For the text-containing cell, return its midpoint in (X, Y) coordinate format. 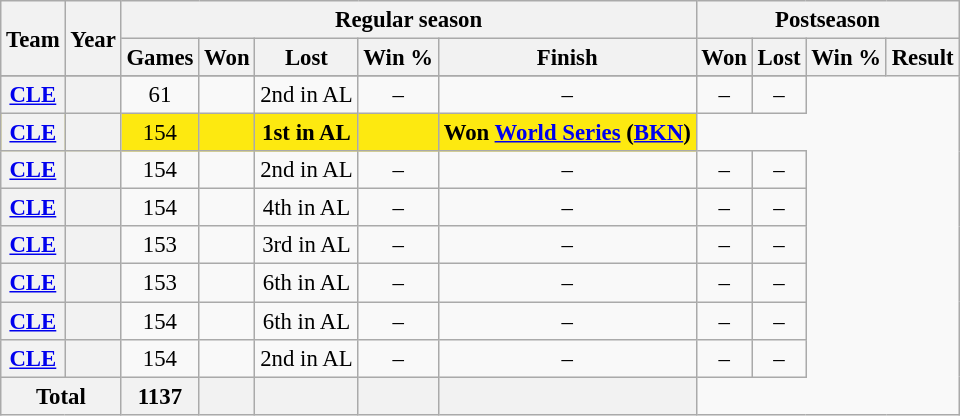
Team (33, 38)
3rd in AL (306, 245)
4th in AL (306, 208)
Year (93, 38)
1137 (160, 396)
Postseason (828, 20)
Won World Series (BKN) (567, 133)
1st in AL (306, 133)
Total (61, 396)
61 (160, 95)
Finish (567, 58)
Result (922, 58)
Games (160, 58)
Regular season (408, 20)
